Find where the given text appears and provide that cell's center as [x, y] coordinate. 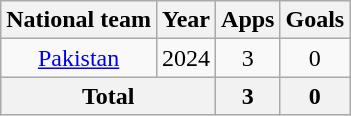
2024 [186, 58]
National team [79, 20]
Total [108, 96]
Goals [315, 20]
Pakistan [79, 58]
Apps [248, 20]
Year [186, 20]
